Extract the (X, Y) coordinate from the center of the cell holding the provided text.  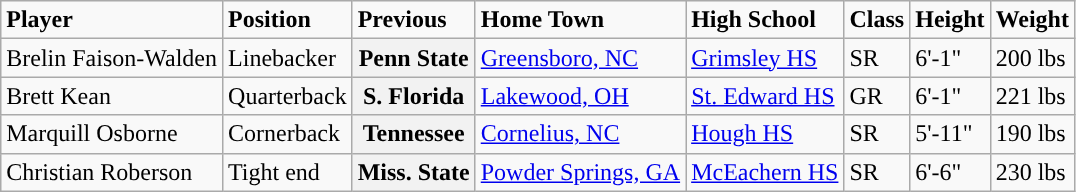
Height (950, 20)
190 lbs (1032, 134)
McEachern HS (765, 172)
230 lbs (1032, 172)
Miss. State (414, 172)
5'-11" (950, 134)
200 lbs (1032, 58)
Christian Roberson (112, 172)
Marquill Osborne (112, 134)
St. Edward HS (765, 96)
Brett Kean (112, 96)
Penn State (414, 58)
Linebacker (288, 58)
GR (877, 96)
Position (288, 20)
Brelin Faison-Walden (112, 58)
Weight (1032, 20)
Tennessee (414, 134)
Tight end (288, 172)
Quarterback (288, 96)
Previous (414, 20)
S. Florida (414, 96)
Greensboro, NC (580, 58)
Player (112, 20)
High School (765, 20)
Lakewood, OH (580, 96)
Home Town (580, 20)
Hough HS (765, 134)
6'-6" (950, 172)
Powder Springs, GA (580, 172)
Cornerback (288, 134)
Grimsley HS (765, 58)
Cornelius, NC (580, 134)
221 lbs (1032, 96)
Class (877, 20)
